Locate the cell with the specified text and output its [x, y] center coordinate. 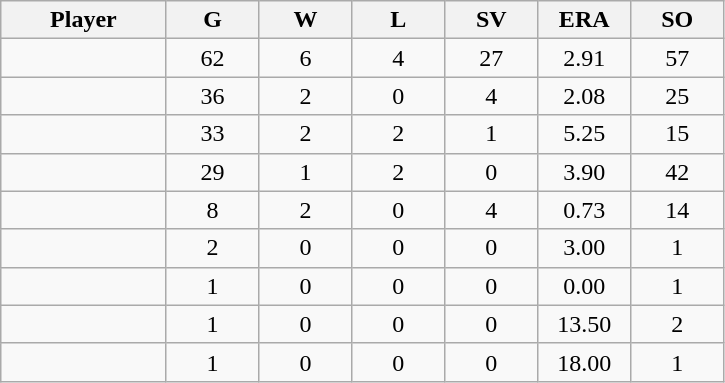
62 [212, 58]
18.00 [584, 362]
8 [212, 210]
0.73 [584, 210]
2.91 [584, 58]
27 [492, 58]
ERA [584, 20]
33 [212, 134]
0.00 [584, 286]
G [212, 20]
42 [678, 172]
L [398, 20]
36 [212, 96]
3.90 [584, 172]
2.08 [584, 96]
15 [678, 134]
13.50 [584, 324]
3.00 [584, 248]
5.25 [584, 134]
SO [678, 20]
Player [84, 20]
57 [678, 58]
6 [306, 58]
W [306, 20]
25 [678, 96]
14 [678, 210]
SV [492, 20]
29 [212, 172]
